Pinpoint the cell where the given text exists, returning its [x, y] midpoint coordinate. 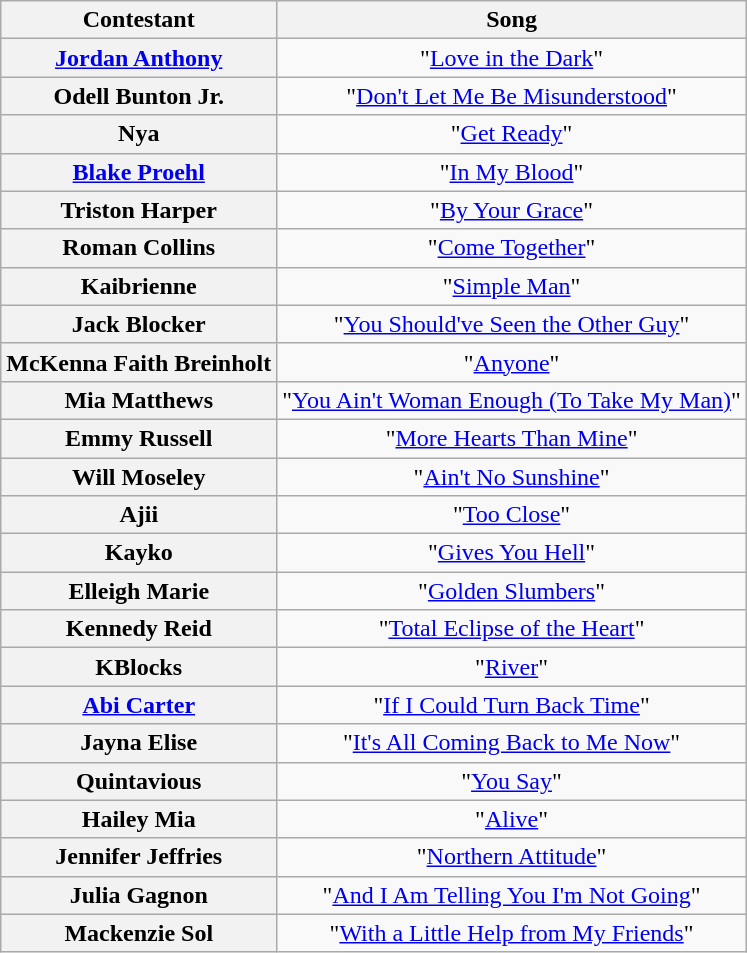
Kennedy Reid [139, 629]
"Total Eclipse of the Heart" [512, 629]
"Gives You Hell" [512, 553]
"It's All Coming Back to Me Now" [512, 743]
"Anyone" [512, 362]
"More Hearts Than Mine" [512, 438]
"Alive" [512, 819]
"Too Close" [512, 515]
Ajii [139, 515]
"Simple Man" [512, 286]
"Golden Slumbers" [512, 591]
Contestant [139, 20]
"Get Ready" [512, 134]
"Don't Let Me Be Misunderstood" [512, 96]
"If I Could Turn Back Time" [512, 705]
Emmy Russell [139, 438]
"Northern Attitude" [512, 857]
Jennifer Jeffries [139, 857]
"You Should've Seen the Other Guy" [512, 324]
McKenna Faith Breinholt [139, 362]
"Ain't No Sunshine" [512, 477]
"And I Am Telling You I'm Not Going" [512, 895]
"By Your Grace" [512, 210]
Triston Harper [139, 210]
"Love in the Dark" [512, 58]
"In My Blood" [512, 172]
Nya [139, 134]
"River" [512, 667]
Jack Blocker [139, 324]
Abi Carter [139, 705]
"You Ain't Woman Enough (To Take My Man)" [512, 400]
Kayko [139, 553]
Elleigh Marie [139, 591]
Jayna Elise [139, 743]
Quintavious [139, 781]
"You Say" [512, 781]
Blake Proehl [139, 172]
Mia Matthews [139, 400]
Will Moseley [139, 477]
Mackenzie Sol [139, 933]
Song [512, 20]
Odell Bunton Jr. [139, 96]
Kaibrienne [139, 286]
"Come Together" [512, 248]
"With a Little Help from My Friends" [512, 933]
Julia Gagnon [139, 895]
Roman Collins [139, 248]
Jordan Anthony [139, 58]
Hailey Mia [139, 819]
KBlocks [139, 667]
